Return the (x, y) coordinate for the center point of the cell that contains the specified text.  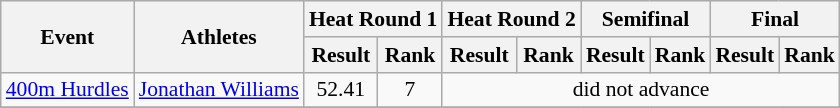
400m Hurdles (68, 90)
7 (410, 90)
Event (68, 36)
52.41 (341, 90)
Final (774, 19)
Semifinal (646, 19)
Heat Round 2 (511, 19)
Jonathan Williams (219, 90)
did not advance (640, 90)
Heat Round 1 (373, 19)
Athletes (219, 36)
